Find where the given text appears and provide that cell's center as (x, y) coordinate. 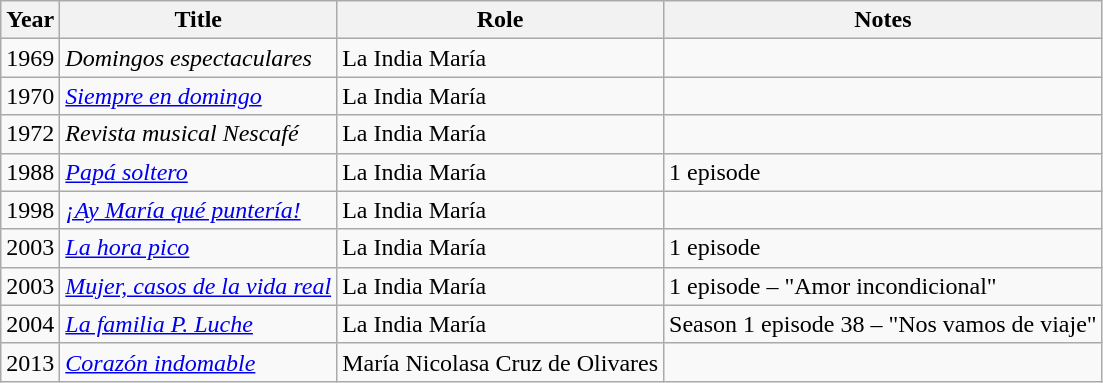
1972 (30, 134)
Papá soltero (198, 172)
Season 1 episode 38 – "Nos vamos de viaje" (884, 324)
1988 (30, 172)
Mujer, casos de la vida real (198, 286)
Revista musical Nescafé (198, 134)
Corazón indomable (198, 362)
Domingos espectaculares (198, 58)
La familia P. Luche (198, 324)
Title (198, 20)
Siempre en domingo (198, 96)
La hora pico (198, 248)
María Nicolasa Cruz de Olivares (500, 362)
1970 (30, 96)
2013 (30, 362)
Role (500, 20)
1998 (30, 210)
1969 (30, 58)
2004 (30, 324)
Year (30, 20)
¡Ay María qué puntería! (198, 210)
Notes (884, 20)
1 episode – "Amor incondicional" (884, 286)
